Locate the cell with the specified text and output its [x, y] center coordinate. 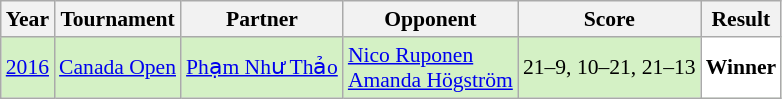
Tournament [118, 19]
Partner [262, 19]
2016 [28, 68]
Opponent [430, 19]
Nico Ruponen Amanda Högström [430, 68]
Phạm Như Thảo [262, 68]
Score [610, 19]
Year [28, 19]
Result [742, 19]
Canada Open [118, 68]
21–9, 10–21, 21–13 [610, 68]
Winner [742, 68]
